Scan for the cell matching the given text and deliver its (x, y) coordinate at center. 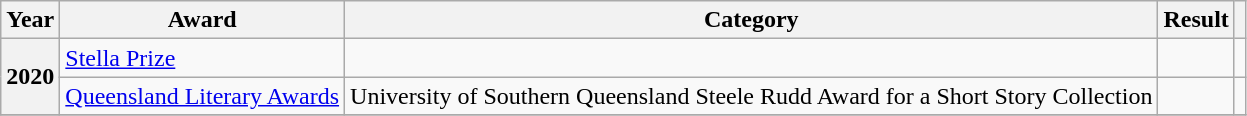
Result (1196, 20)
2020 (30, 77)
Award (202, 20)
Queensland Literary Awards (202, 96)
University of Southern Queensland Steele Rudd Award for a Short Story Collection (752, 96)
Year (30, 20)
Stella Prize (202, 58)
Category (752, 20)
